Output the (x, y) coordinate of the center of the cell containing the given text.  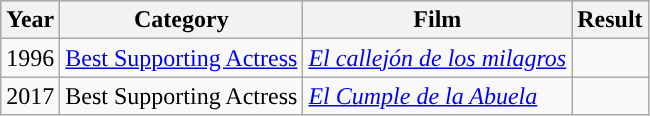
El callejón de los milagros (438, 58)
El Cumple de la Abuela (438, 96)
1996 (30, 58)
Year (30, 20)
Result (610, 20)
2017 (30, 96)
Film (438, 20)
Category (182, 20)
